Provide the [x, y] coordinate of the cell's center where the given text is located.  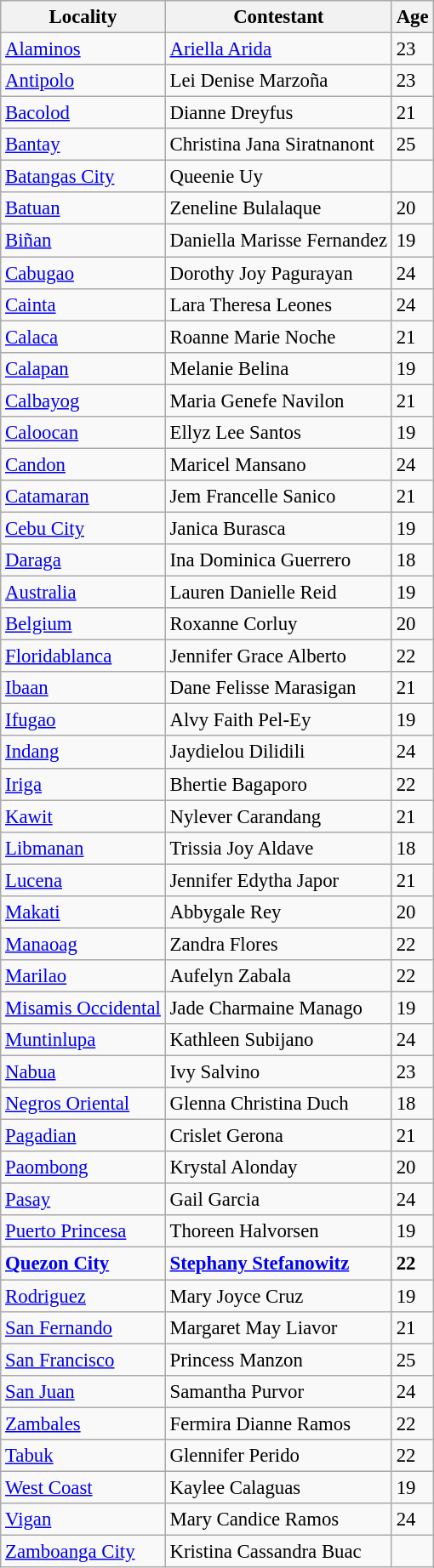
Zamboanga City [83, 1551]
Trissia Joy Aldave [278, 848]
Kristina Cassandra Buac [278, 1551]
Muntinlupa [83, 1040]
Negros Oriental [83, 1104]
Contestant [278, 17]
Paombong [83, 1167]
Lauren Danielle Reid [278, 593]
Calapan [83, 368]
Bacolod [83, 113]
Jem Francelle Sanico [278, 497]
Roxanne Corluy [278, 624]
Thoreen Halvorsen [278, 1232]
Queenie Uy [278, 177]
Aufelyn Zabala [278, 976]
Australia [83, 593]
Candon [83, 464]
Zambales [83, 1423]
Floridablanca [83, 656]
Zeneline Bulalaque [278, 208]
Princess Manzon [278, 1360]
Maria Genefe Navilon [278, 401]
Manaoag [83, 944]
Zandra Flores [278, 944]
Lara Theresa Leones [278, 304]
Pagadian [83, 1136]
Indang [83, 753]
Glenna Christina Duch [278, 1104]
Belgium [83, 624]
Kawit [83, 816]
Calaca [83, 337]
Lei Denise Marzoña [278, 81]
Pasay [83, 1200]
Mary Candice Ramos [278, 1520]
Batangas City [83, 177]
Tabuk [83, 1456]
Misamis Occidental [83, 1008]
Glennifer Perido [278, 1456]
San Fernando [83, 1327]
Ellyz Lee Santos [278, 433]
Locality [83, 17]
Rodriguez [83, 1296]
Biñan [83, 241]
Jaydielou Dilidili [278, 753]
Maricel Mansano [278, 464]
Alaminos [83, 49]
Mary Joyce Cruz [278, 1296]
Crislet Gerona [278, 1136]
Melanie Belina [278, 368]
Ina Dominica Guerrero [278, 560]
Samantha Purvor [278, 1391]
Batuan [83, 208]
Bhertie Bagaporo [278, 784]
Jade Charmaine Manago [278, 1008]
Dianne Dreyfus [278, 113]
Nylever Carandang [278, 816]
Bantay [83, 145]
Quezon City [83, 1264]
Catamaran [83, 497]
Daraga [83, 560]
Dorothy Joy Pagurayan [278, 273]
San Juan [83, 1391]
Daniella Marisse Fernandez [278, 241]
Nabua [83, 1072]
Roanne Marie Noche [278, 337]
Fermira Dianne Ramos [278, 1423]
Alvy Faith Pel-Ey [278, 720]
West Coast [83, 1487]
Margaret May Liavor [278, 1327]
Calbayog [83, 401]
Makati [83, 912]
Antipolo [83, 81]
Gail Garcia [278, 1200]
San Francisco [83, 1360]
Jennifer Grace Alberto [278, 656]
Age [412, 17]
Vigan [83, 1520]
Kathleen Subijano [278, 1040]
Libmanan [83, 848]
Krystal Alonday [278, 1167]
Ifugao [83, 720]
Ibaan [83, 688]
Ivy Salvino [278, 1072]
Ariella Arida [278, 49]
Dane Felisse Marasigan [278, 688]
Cainta [83, 304]
Iriga [83, 784]
Cabugao [83, 273]
Kaylee Calaguas [278, 1487]
Stephany Stefanowitz [278, 1264]
Cebu City [83, 528]
Caloocan [83, 433]
Christina Jana Siratnanont [278, 145]
Janica Burasca [278, 528]
Jennifer Edytha Japor [278, 880]
Lucena [83, 880]
Abbygale Rey [278, 912]
Marilao [83, 976]
Puerto Princesa [83, 1232]
